Capture the cell that displays the provided text and extract its [x, y] central coordinate. 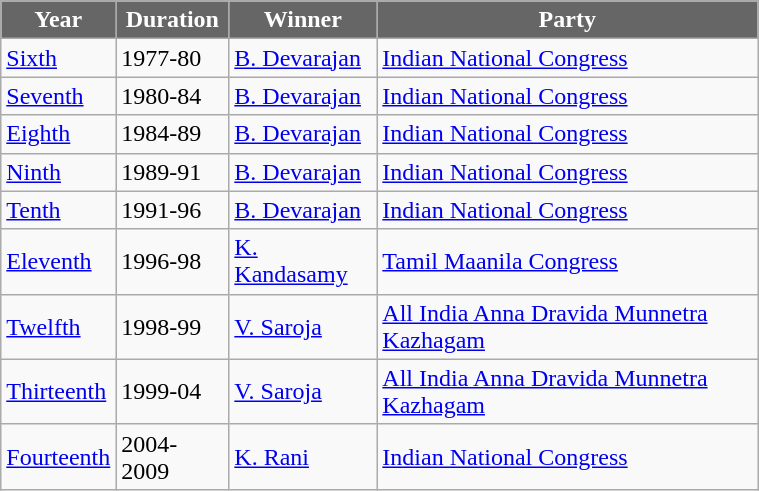
Party [568, 20]
1984-89 [172, 134]
Fourteenth [58, 456]
1989-91 [172, 172]
Ninth [58, 172]
1991-96 [172, 210]
K. Kandasamy [303, 262]
Year [58, 20]
Thirteenth [58, 392]
1998-99 [172, 326]
1977-80 [172, 58]
Twelfth [58, 326]
Eleventh [58, 262]
1980-84 [172, 96]
Duration [172, 20]
Winner [303, 20]
Eighth [58, 134]
K. Rani [303, 456]
Sixth [58, 58]
Tamil Maanila Congress [568, 262]
Seventh [58, 96]
2004-2009 [172, 456]
1999-04 [172, 392]
Tenth [58, 210]
1996-98 [172, 262]
